Search for the cell housing the specified text and yield its [X, Y] center coordinate. 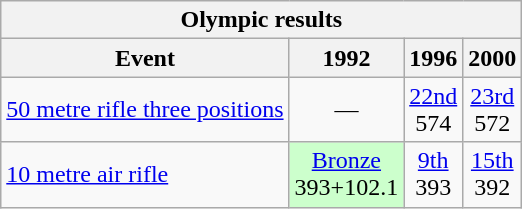
1996 [434, 58]
15th392 [492, 174]
9th393 [434, 174]
Bronze393+102.1 [346, 174]
50 metre rifle three positions [145, 110]
— [346, 110]
2000 [492, 58]
1992 [346, 58]
10 metre air rifle [145, 174]
22nd574 [434, 110]
Event [145, 58]
23rd572 [492, 110]
Olympic results [262, 20]
